Detect which cell encompasses the target text, then output its [x, y] center coordinate. 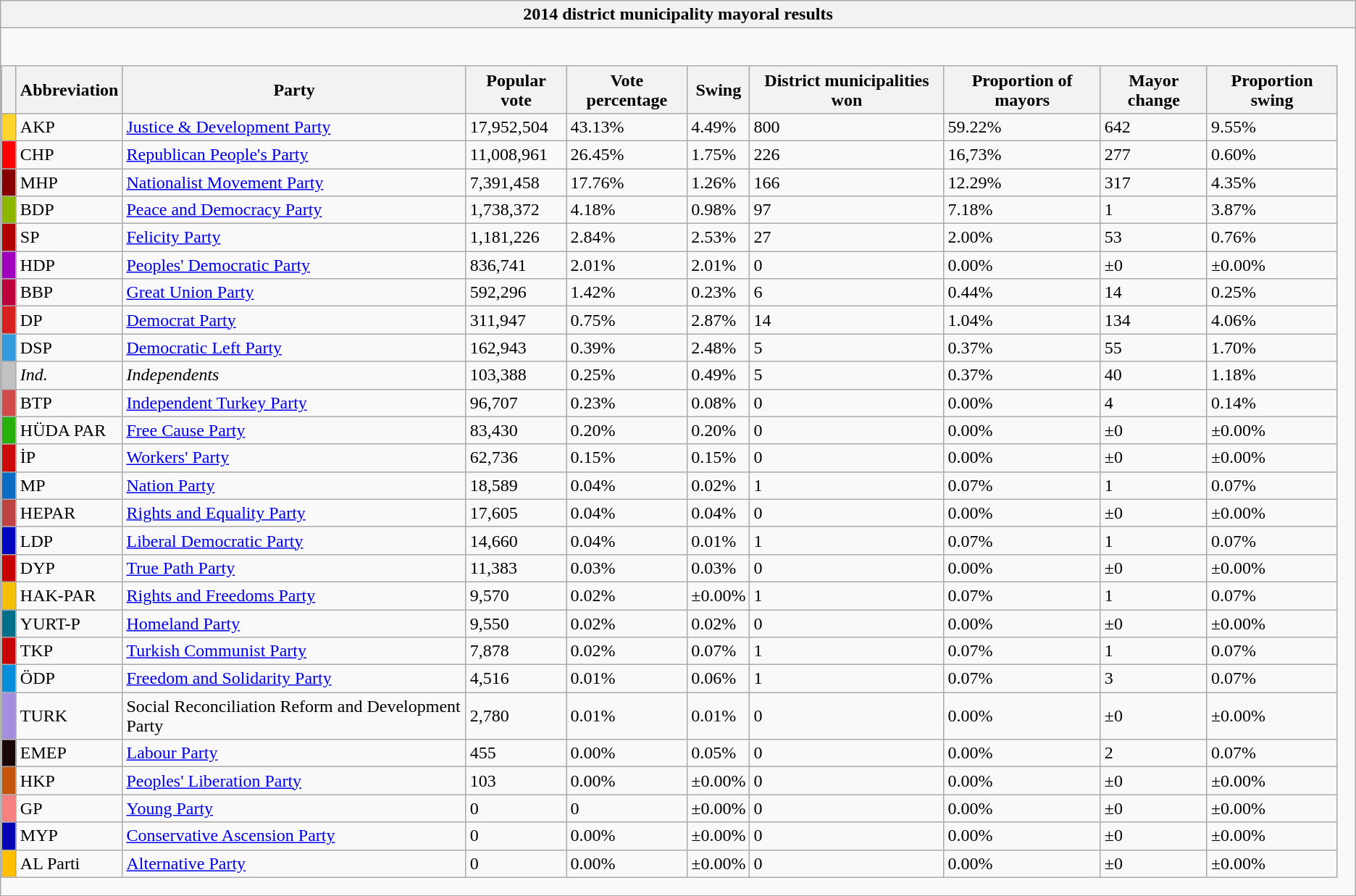
TKP [70, 651]
BBP [70, 293]
Felicity Party [294, 238]
4.06% [1272, 320]
Labour Party [294, 753]
Peace and Democracy Party [294, 210]
Swing [719, 90]
HEPAR [70, 513]
2014 district municipality mayoral results [678, 14]
GP [70, 808]
18,589 [516, 485]
2.87% [719, 320]
4.18% [627, 210]
2.53% [719, 238]
MYP [70, 836]
2.48% [719, 348]
İP [70, 458]
1.70% [1272, 348]
134 [1153, 320]
103 [516, 781]
1.18% [1272, 375]
Independent Turkey Party [294, 403]
0.14% [1272, 403]
166 [847, 182]
SP [70, 238]
MHP [70, 182]
DP [70, 320]
2.84% [627, 238]
0.39% [627, 348]
BTP [70, 403]
0.06% [719, 679]
0.98% [719, 210]
83,430 [516, 430]
Conservative Ascension Party [294, 836]
Homeland Party [294, 624]
17,605 [516, 513]
9,570 [516, 595]
14,660 [516, 540]
Workers' Party [294, 458]
AL Parti [70, 863]
11,383 [516, 568]
26.45% [627, 154]
Democratic Left Party [294, 348]
AKP [70, 127]
Social Reconciliation Reform and Development Party [294, 716]
4,516 [516, 679]
Freedom and Solidarity Party [294, 679]
Free Cause Party [294, 430]
7,878 [516, 651]
DYP [70, 568]
Vote percentage [627, 90]
Rights and Equality Party [294, 513]
40 [1153, 375]
317 [1153, 182]
27 [847, 238]
Democrat Party [294, 320]
0.05% [719, 753]
0.08% [719, 403]
0.49% [719, 375]
59.22% [1022, 127]
4.35% [1272, 182]
True Path Party [294, 568]
Alternative Party [294, 863]
Mayor change [1153, 90]
311,947 [516, 320]
1.42% [627, 293]
97 [847, 210]
Rights and Freedoms Party [294, 595]
Nationalist Movement Party [294, 182]
Turkish Communist Party [294, 651]
16,73% [1022, 154]
LDP [70, 540]
6 [847, 293]
HAK-PAR [70, 595]
12.29% [1022, 182]
EMEP [70, 753]
3 [1153, 679]
9,550 [516, 624]
836,741 [516, 265]
Abbreviation [70, 90]
BDP [70, 210]
Peoples' Liberation Party [294, 781]
Republican People's Party [294, 154]
1,738,372 [516, 210]
11,008,961 [516, 154]
4 [1153, 403]
96,707 [516, 403]
0.44% [1022, 293]
District municipalities won [847, 90]
7.18% [1022, 210]
DSP [70, 348]
592,296 [516, 293]
1.75% [719, 154]
55 [1153, 348]
0.75% [627, 320]
Liberal Democratic Party [294, 540]
17.76% [627, 182]
0.76% [1272, 238]
277 [1153, 154]
2 [1153, 753]
226 [847, 154]
MP [70, 485]
HKP [70, 781]
HDP [70, 265]
2,780 [516, 716]
Party [294, 90]
455 [516, 753]
Ind. [70, 375]
HÜDA PAR [70, 430]
9.55% [1272, 127]
642 [1153, 127]
Peoples' Democratic Party [294, 265]
800 [847, 127]
YURT-P [70, 624]
Independents [294, 375]
2.00% [1022, 238]
Nation Party [294, 485]
62,736 [516, 458]
Proportion swing [1272, 90]
103,388 [516, 375]
7,391,458 [516, 182]
1.26% [719, 182]
Justice & Development Party [294, 127]
43.13% [627, 127]
ÖDP [70, 679]
CHP [70, 154]
Proportion of mayors [1022, 90]
Popular vote [516, 90]
4.49% [719, 127]
Young Party [294, 808]
1,181,226 [516, 238]
53 [1153, 238]
Great Union Party [294, 293]
1.04% [1022, 320]
17,952,504 [516, 127]
TURK [70, 716]
3.87% [1272, 210]
0.60% [1272, 154]
162,943 [516, 348]
